Capture the cell that displays the provided text and extract its (X, Y) central coordinate. 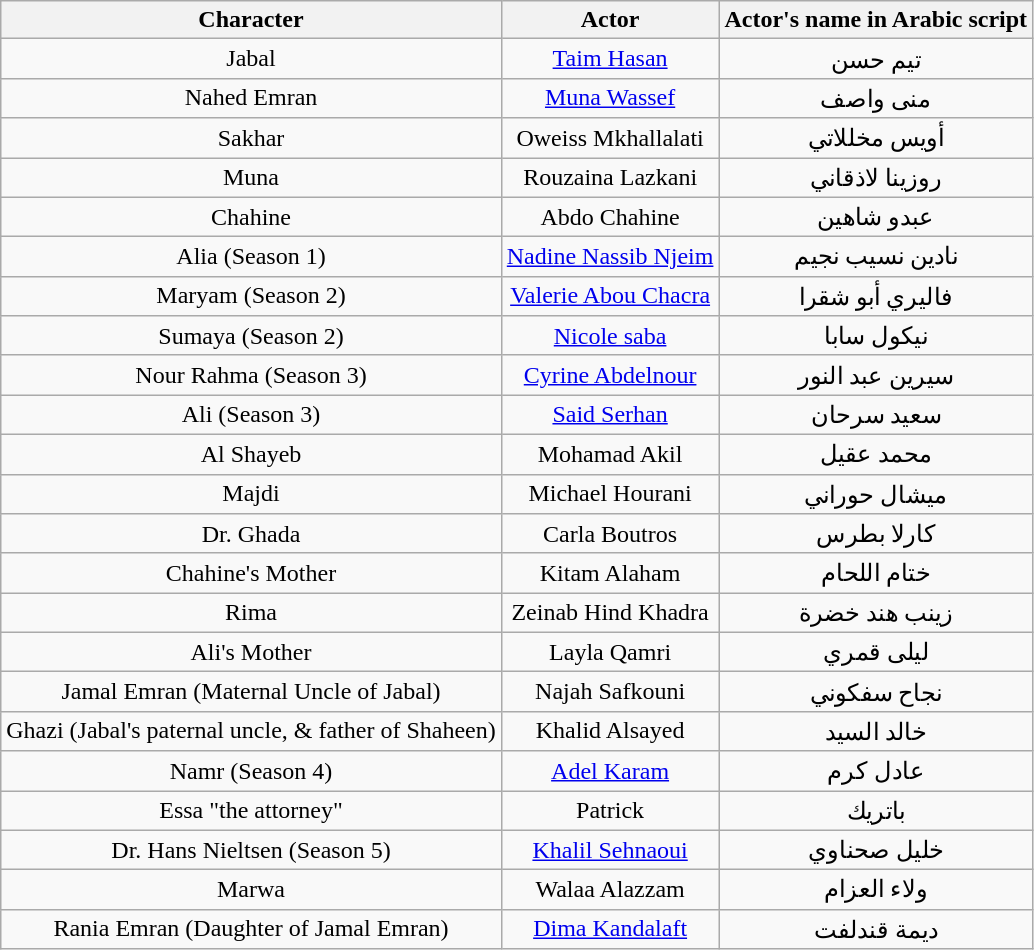
Walaa Alazzam (610, 890)
خليل صحناوي (876, 850)
عادل كرم (876, 771)
Kitam Alaham (610, 573)
Rouzaina Lazkani (610, 178)
Khalid Alsayed (610, 731)
Ali (Season 3) (252, 415)
زينب هند خضرة (876, 613)
Dr. Ghada (252, 534)
ليلى قمري (876, 652)
عبدو شاهين (876, 217)
أويس مخللاتي (876, 138)
Marwa (252, 890)
Valerie Abou Chacra (610, 296)
Zeinab Hind Khadra (610, 613)
Nahed Emran (252, 98)
Cyrine Abdelnour (610, 375)
Mohamad Akil (610, 454)
سعيد سرحان (876, 415)
Alia (Season 1) (252, 257)
Sakhar (252, 138)
Chahine (252, 217)
Actor (610, 20)
منى واصف (876, 98)
نادين نسيب نجيم (876, 257)
Najah Safkouni (610, 692)
Majdi (252, 494)
Nicole saba (610, 336)
Sumaya (Season 2) (252, 336)
Ali's Mother (252, 652)
خالد السيد (876, 731)
Nour Rahma (Season 3) (252, 375)
Dr. Hans Nieltsen (Season 5) (252, 850)
Nadine Nassib Njeim (610, 257)
ختام اللحام (876, 573)
Ghazi (Jabal's paternal uncle, & father of Shaheen) (252, 731)
سيرين عبد النور (876, 375)
Namr (Season 4) (252, 771)
Essa "the attorney" (252, 810)
ولاء العزام (876, 890)
نيكول سابا (876, 336)
Michael Hourani (610, 494)
Al Shayeb (252, 454)
Said Serhan (610, 415)
تيم حسن (876, 59)
كارلا بطرس (876, 534)
Rima (252, 613)
Carla Boutros (610, 534)
Abdo Chahine (610, 217)
Character (252, 20)
Rania Emran (Daughter of Jamal Emran) (252, 929)
Maryam (Season 2) (252, 296)
Adel Karam (610, 771)
نجاح سفكوني (876, 692)
فاليري أبو شقرا (876, 296)
Khalil Sehnaoui (610, 850)
Actor's name in Arabic script (876, 20)
Muna Wassef (610, 98)
روزينا لاذقاني (876, 178)
Patrick (610, 810)
ميشال حوراني (876, 494)
ديمة قندلفت (876, 929)
Muna (252, 178)
Oweiss Mkhallalati (610, 138)
باتريك (876, 810)
Jabal (252, 59)
محمد عقيل (876, 454)
Taim Hasan (610, 59)
Dima Kandalaft (610, 929)
Chahine's Mother (252, 573)
Jamal Emran (Maternal Uncle of Jabal) (252, 692)
Layla Qamri (610, 652)
